Locate the cell with the specified text and output its (x, y) center coordinate. 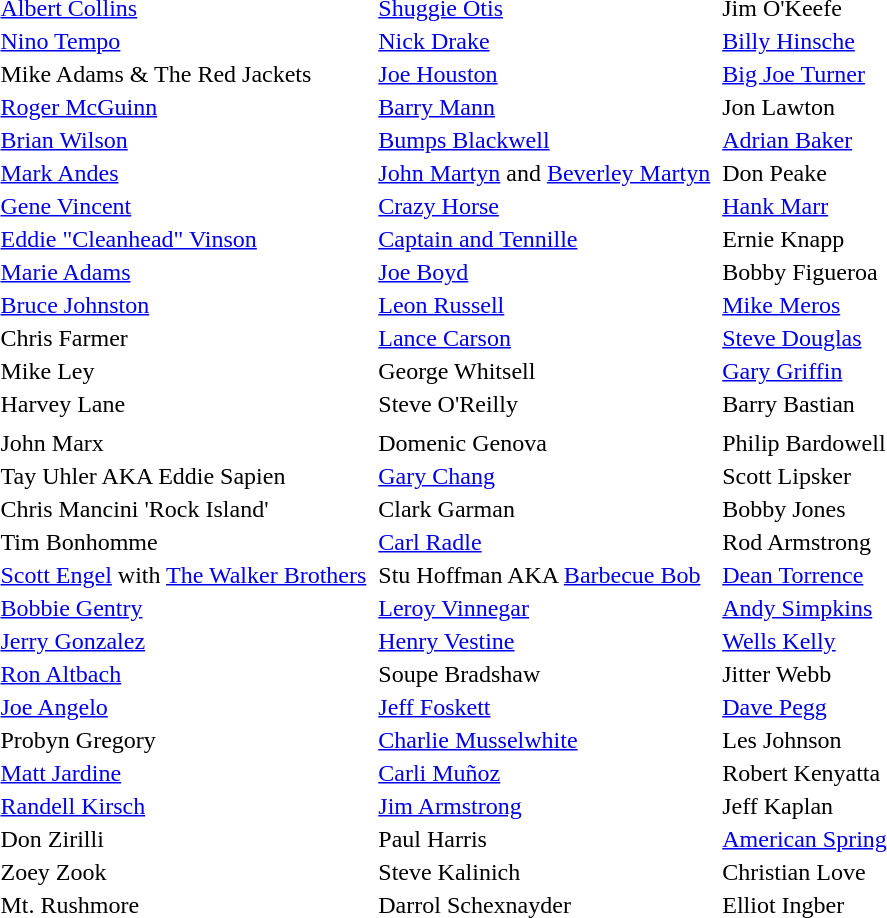
Captain and Tennille (544, 239)
Leon Russell (544, 305)
Steve O'Reilly (544, 404)
Carl Radle (544, 542)
Steve Kalinich (544, 872)
Charlie Musselwhite (544, 740)
Leroy Vinnegar (544, 608)
Stu Hoffman AKA Barbecue Bob (544, 575)
John Martyn and Beverley Martyn (544, 173)
Soupe Bradshaw (544, 674)
Henry Vestine (544, 641)
Lance Carson (544, 338)
Bumps Blackwell (544, 140)
Gary Chang (544, 476)
Jeff Foskett (544, 707)
Nick Drake (544, 41)
Jim Armstrong (544, 806)
Barry Mann (544, 107)
Paul Harris (544, 839)
George Whitsell (544, 371)
Domenic Genova (544, 443)
Carli Muñoz (544, 773)
Clark Garman (544, 509)
Joe Houston (544, 74)
Joe Boyd (544, 272)
Crazy Horse (544, 206)
